For the text-containing cell, return its midpoint in [x, y] coordinate format. 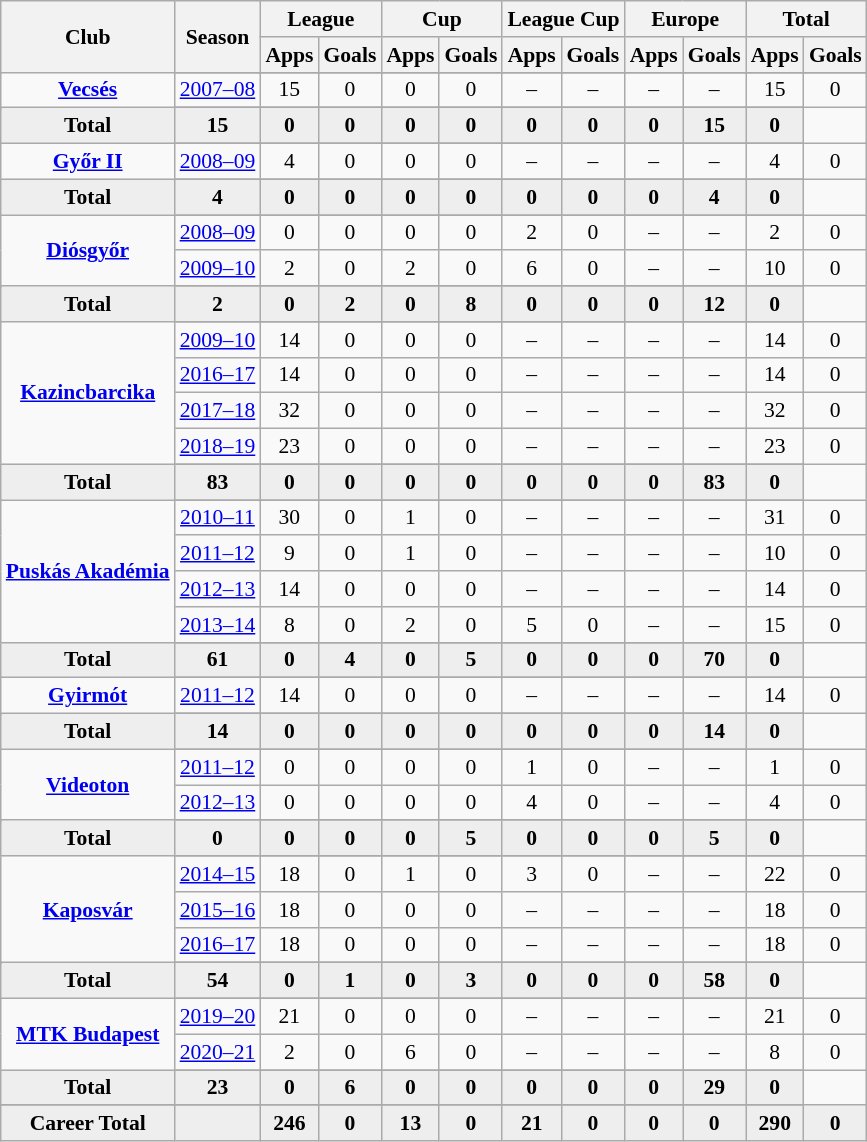
Videoton [88, 784]
12 [714, 304]
246 [289, 1124]
2020–21 [218, 1052]
2018–19 [218, 447]
Győr II [88, 162]
Puskás Akadémia [88, 571]
League Cup [563, 19]
2017–18 [218, 411]
22 [775, 874]
30 [289, 518]
Career Total [88, 1124]
70 [714, 660]
2013–14 [218, 625]
2007–08 [218, 90]
290 [775, 1124]
2015–16 [218, 910]
Europe [686, 19]
31 [775, 518]
Cup [442, 19]
Diósgyőr [88, 250]
2019–20 [218, 1017]
Kazincbarcika [88, 393]
Gyirmót [88, 696]
MTK Budapest [88, 1034]
58 [714, 981]
League [320, 19]
Club [88, 36]
13 [410, 1124]
2010–11 [218, 518]
61 [218, 660]
9 [289, 554]
Vecsés [88, 90]
Kaposvár [88, 910]
29 [714, 1088]
54 [218, 981]
2014–15 [218, 874]
Season [218, 36]
